Return the (x, y) coordinate for the center point of the cell that contains the specified text.  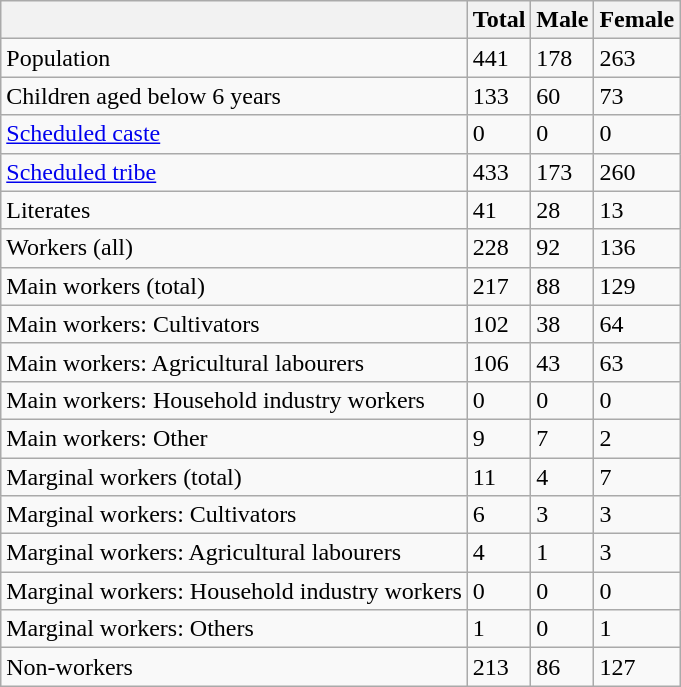
13 (637, 210)
86 (562, 667)
178 (562, 58)
6 (499, 515)
Total (499, 20)
Marginal workers: Cultivators (234, 515)
Marginal workers: Household industry workers (234, 591)
2 (637, 438)
213 (499, 667)
Children aged below 6 years (234, 96)
263 (637, 58)
Marginal workers (total) (234, 477)
28 (562, 210)
92 (562, 248)
60 (562, 96)
Main workers: Cultivators (234, 324)
73 (637, 96)
41 (499, 210)
Male (562, 20)
133 (499, 96)
Literates (234, 210)
136 (637, 248)
Main workers: Agricultural labourers (234, 362)
Scheduled caste (234, 134)
Main workers: Household industry workers (234, 400)
Main workers (total) (234, 286)
Scheduled tribe (234, 172)
Main workers: Other (234, 438)
Marginal workers: Agricultural labourers (234, 553)
173 (562, 172)
441 (499, 58)
Non-workers (234, 667)
9 (499, 438)
228 (499, 248)
64 (637, 324)
260 (637, 172)
88 (562, 286)
106 (499, 362)
Workers (all) (234, 248)
102 (499, 324)
Marginal workers: Others (234, 629)
38 (562, 324)
Female (637, 20)
433 (499, 172)
11 (499, 477)
127 (637, 667)
129 (637, 286)
Population (234, 58)
63 (637, 362)
217 (499, 286)
43 (562, 362)
